Provide the [x, y] coordinate of the cell's center where the given text is located.  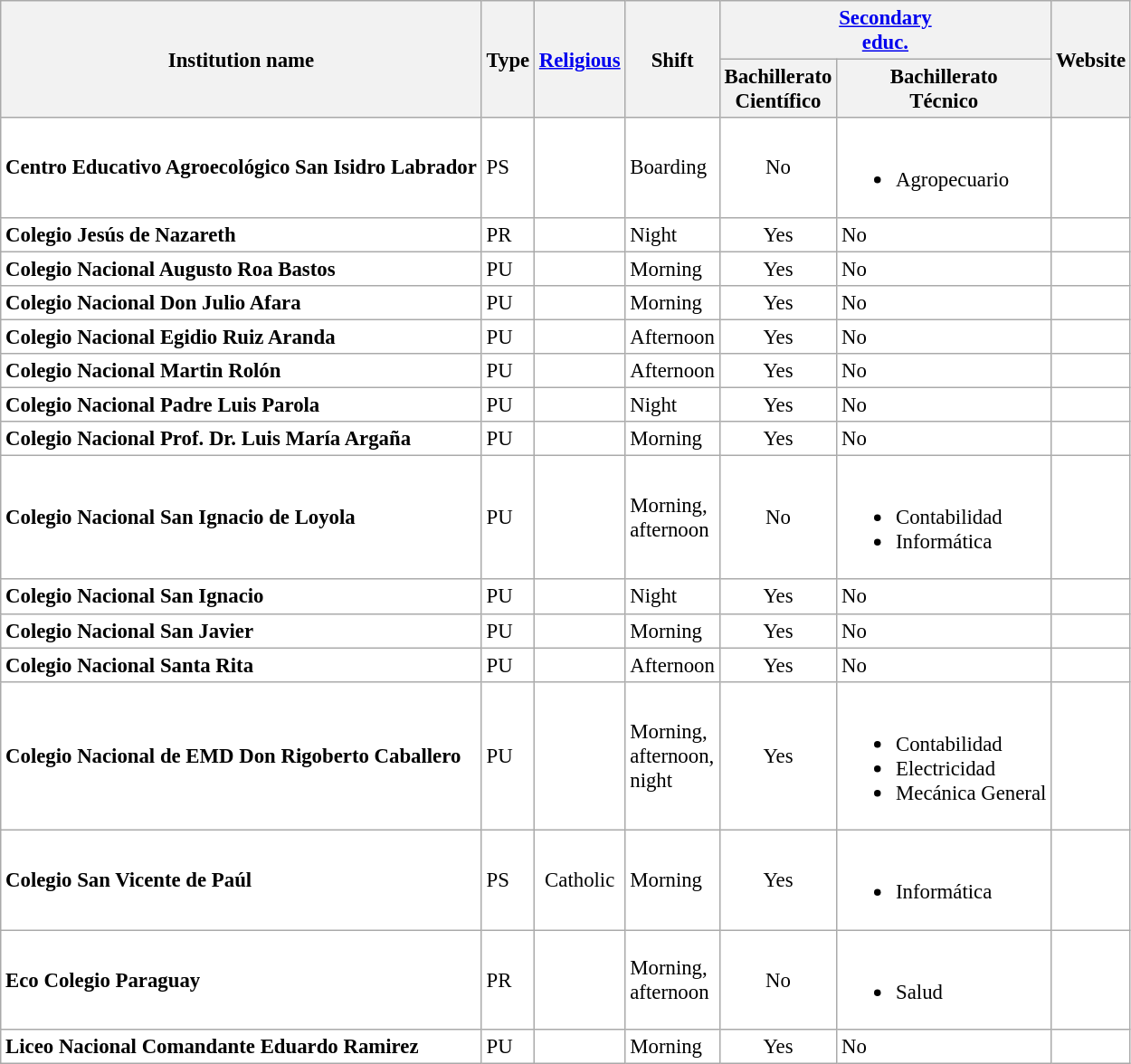
Catholic [579, 879]
Liceo Nacional Comandante Eduardo Ramirez [241, 1047]
Website [1091, 60]
Colegio Nacional Egidio Ruiz Aranda [241, 337]
Boarding [672, 167]
Religious [579, 60]
Colegio Nacional Don Julio Afara [241, 302]
Agropecuario [945, 167]
Informática [945, 879]
Colegio Nacional Padre Luis Parola [241, 404]
Bachillerato Científico [778, 89]
Morning,afternoon,night [672, 755]
Institution name [241, 60]
Eco Colegio Paraguay [241, 980]
Colegio San Vicente de Paúl [241, 879]
Colegio Jesús de Nazareth [241, 234]
ContabilidadElectricidadMecánica General [945, 755]
Colegio Nacional Santa Rita [241, 665]
Centro Educativo Agroecológico San Isidro Labrador [241, 167]
ContabilidadInformática [945, 518]
Bachillerato Técnico [945, 89]
Salud [945, 980]
Colegio Nacional Augusto Roa Bastos [241, 269]
Type [508, 60]
Colegio Nacional San Ignacio de Loyola [241, 518]
Shift [672, 60]
Colegio Nacional San Ignacio [241, 596]
Secondary educ. [885, 31]
Colegio Nacional San Javier [241, 631]
Colegio Nacional Martin Rolón [241, 370]
Colegio Nacional de EMD Don Rigoberto Caballero [241, 755]
Colegio Nacional Prof. Dr. Luis María Argaña [241, 439]
